From the cell containing the given text, extract its center point as (X, Y) coordinate. 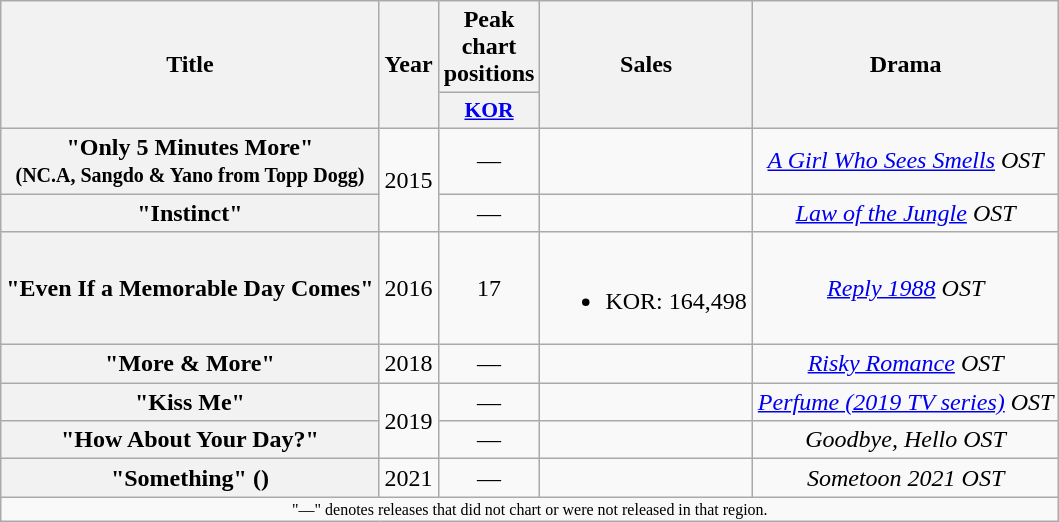
Goodbye, Hello OST (906, 440)
"More & More" (190, 364)
17 (489, 288)
Drama (906, 65)
"Only 5 Minutes More"(NC.A, Sangdo & Yano from Topp Dogg) (190, 160)
Title (190, 65)
"How About Your Day?" (190, 440)
KOR (489, 111)
2015 (408, 180)
Sometoon 2021 OST (906, 478)
Law of the Jungle OST (906, 213)
Reply 1988 OST (906, 288)
2018 (408, 364)
Peak chart positions (489, 47)
2019 (408, 421)
A Girl Who Sees Smells OST (906, 160)
Perfume (2019 TV series) OST (906, 402)
Risky Romance OST (906, 364)
"Something" () (190, 478)
"Kiss Me" (190, 402)
"Instinct" (190, 213)
"—" denotes releases that did not chart or were not released in that region. (530, 509)
Year (408, 65)
2021 (408, 478)
Sales (646, 65)
"Even If a Memorable Day Comes" (190, 288)
2016 (408, 288)
KOR: 164,498 (646, 288)
